Detect which cell encompasses the target text, then output its [x, y] center coordinate. 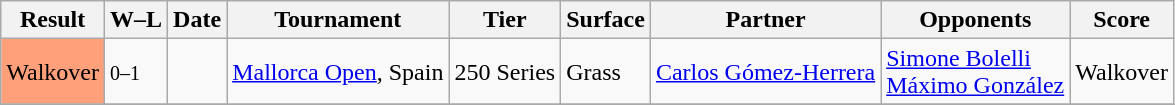
Date [198, 20]
Tier [505, 20]
Carlos Gómez-Herrera [765, 72]
Opponents [976, 20]
Tournament [338, 20]
Score [1122, 20]
Surface [606, 20]
Mallorca Open, Spain [338, 72]
Result [53, 20]
0–1 [136, 72]
W–L [136, 20]
Grass [606, 72]
Simone Bolelli Máximo González [976, 72]
Partner [765, 20]
250 Series [505, 72]
